Output the [x, y] coordinate of the center of the cell containing the given text.  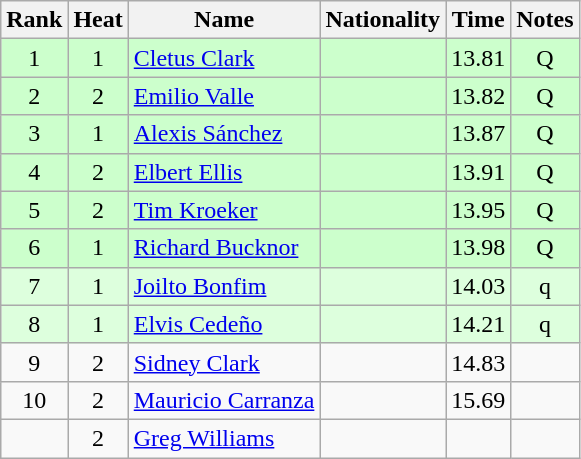
13.91 [478, 172]
13.87 [478, 134]
4 [34, 172]
14.03 [478, 286]
3 [34, 134]
Rank [34, 20]
7 [34, 286]
13.98 [478, 248]
Name [224, 20]
Emilio Valle [224, 96]
13.81 [478, 58]
Tim Kroeker [224, 210]
9 [34, 362]
8 [34, 324]
Elvis Cedeño [224, 324]
Richard Bucknor [224, 248]
Cletus Clark [224, 58]
Elbert Ellis [224, 172]
5 [34, 210]
Time [478, 20]
Mauricio Carranza [224, 400]
Notes [545, 20]
14.21 [478, 324]
13.95 [478, 210]
13.82 [478, 96]
Heat [98, 20]
Alexis Sánchez [224, 134]
Joilto Bonfim [224, 286]
6 [34, 248]
14.83 [478, 362]
10 [34, 400]
Greg Williams [224, 438]
15.69 [478, 400]
Nationality [383, 20]
Sidney Clark [224, 362]
